Provide the [x, y] coordinate of the cell's center where the given text is located.  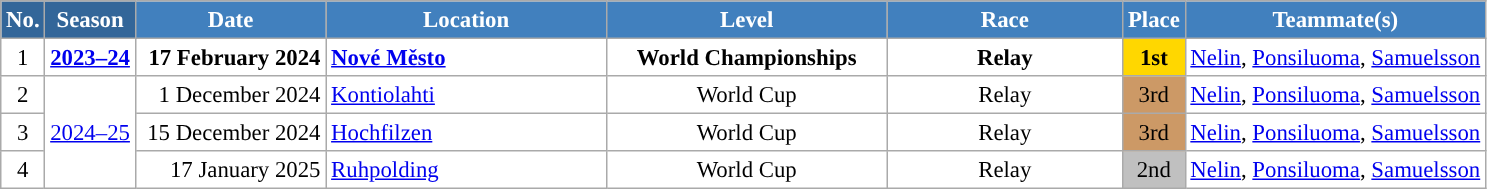
17 January 2025 [230, 170]
Location [466, 20]
2023–24 [90, 58]
World Championships [746, 58]
No. [23, 20]
1 December 2024 [230, 95]
3 [23, 133]
Hochfilzen [466, 133]
Ruhpolding [466, 170]
15 December 2024 [230, 133]
Race [1005, 20]
17 February 2024 [230, 58]
Season [90, 20]
4 [23, 170]
2024–25 [90, 132]
Nové Město [466, 58]
Date [230, 20]
Level [746, 20]
2 [23, 95]
1st [1154, 58]
Kontiolahti [466, 95]
2nd [1154, 170]
Place [1154, 20]
Teammate(s) [1335, 20]
1 [23, 58]
